Output the [x, y] coordinate of the center of the cell containing the given text.  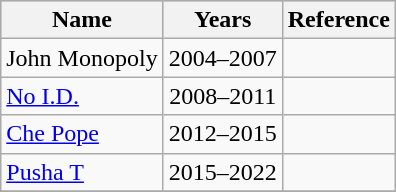
2008–2011 [222, 96]
Reference [338, 20]
Years [222, 20]
John Monopoly [82, 58]
Name [82, 20]
2004–2007 [222, 58]
Che Pope [82, 134]
No I.D. [82, 96]
2015–2022 [222, 172]
2012–2015 [222, 134]
Pusha T [82, 172]
